Locate the cell with the specified text and output its (x, y) center coordinate. 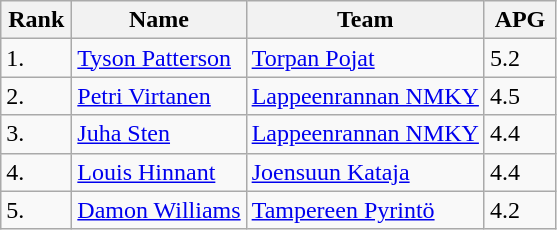
Team (365, 20)
Torpan Pojat (365, 58)
Rank (36, 20)
Tyson Patterson (159, 58)
Tampereen Pyrintö (365, 210)
2. (36, 96)
3. (36, 134)
4. (36, 172)
5.2 (520, 58)
Louis Hinnant (159, 172)
5. (36, 210)
4.2 (520, 210)
Petri Virtanen (159, 96)
1. (36, 58)
Joensuun Kataja (365, 172)
Name (159, 20)
4.5 (520, 96)
Damon Williams (159, 210)
Juha Sten (159, 134)
APG (520, 20)
